Pinpoint the cell where the given text exists, returning its [x, y] midpoint coordinate. 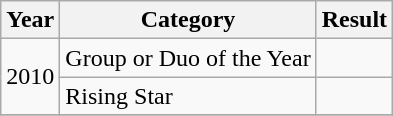
Rising Star [188, 96]
2010 [30, 77]
Group or Duo of the Year [188, 58]
Category [188, 20]
Year [30, 20]
Result [354, 20]
